Determine the (x, y) coordinate at the center of the cell enclosing the given text.  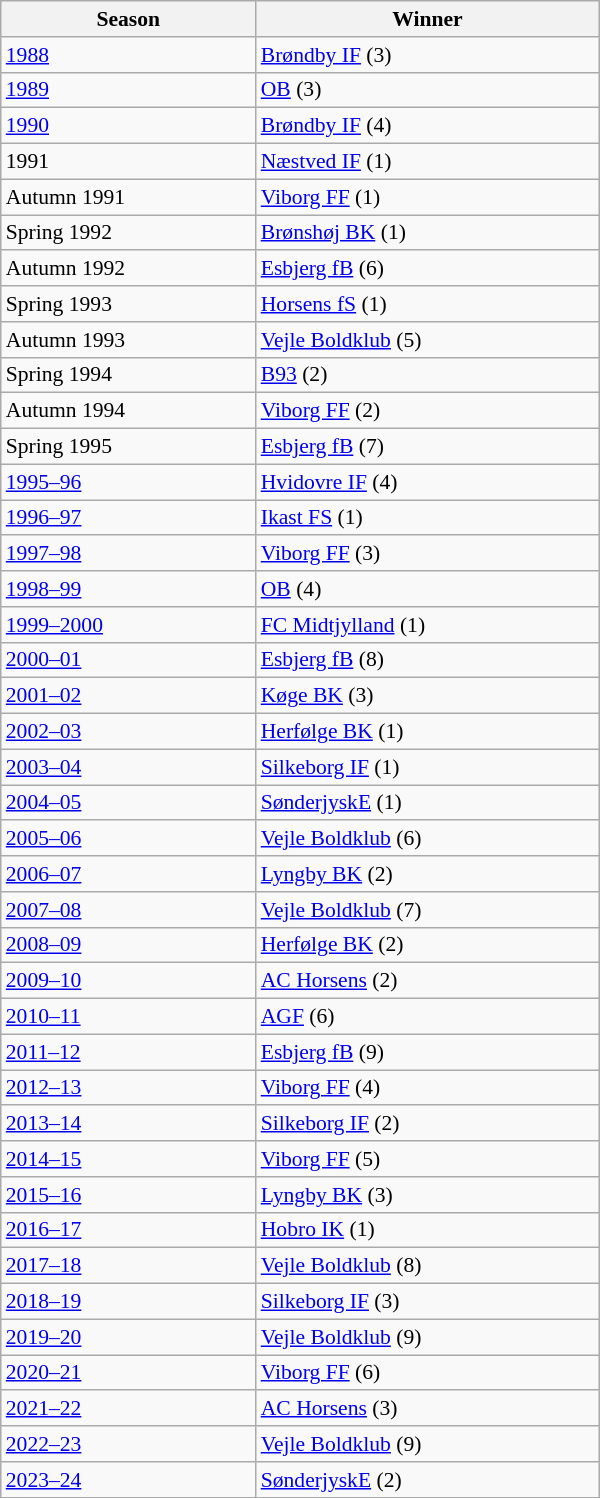
Autumn 1992 (128, 269)
Næstved IF (1) (428, 162)
2007–08 (128, 910)
Esbjerg fB (8) (428, 660)
Autumn 1994 (128, 411)
Lyngby BK (3) (428, 1195)
Vejle Boldklub (6) (428, 839)
Esbjerg fB (7) (428, 447)
Silkeborg IF (2) (428, 1124)
Ikast FS (1) (428, 518)
2010–11 (128, 1017)
2003–04 (128, 767)
2000–01 (128, 660)
B93 (2) (428, 375)
Spring 1992 (128, 233)
2016–17 (128, 1230)
2021–22 (128, 1409)
Viborg FF (2) (428, 411)
2014–15 (128, 1159)
2005–06 (128, 839)
FC Midtjylland (1) (428, 625)
2017–18 (128, 1266)
Horsens fS (1) (428, 304)
Viborg FF (6) (428, 1373)
1999–2000 (128, 625)
2013–14 (128, 1124)
2009–10 (128, 981)
Herfølge BK (2) (428, 945)
2011–12 (128, 1052)
OB (4) (428, 589)
Brønshøj BK (1) (428, 233)
2001–02 (128, 696)
Viborg FF (1) (428, 197)
Autumn 1993 (128, 340)
2002–03 (128, 732)
Spring 1995 (128, 447)
Vejle Boldklub (7) (428, 910)
Autumn 1991 (128, 197)
1990 (128, 126)
AC Horsens (3) (428, 1409)
Season (128, 19)
Silkeborg IF (3) (428, 1302)
Hobro IK (1) (428, 1230)
SønderjyskE (2) (428, 1480)
1991 (128, 162)
Viborg FF (5) (428, 1159)
2022–23 (128, 1444)
1988 (128, 55)
2015–16 (128, 1195)
Vejle Boldklub (5) (428, 340)
Lyngby BK (2) (428, 874)
Hvidovre IF (4) (428, 482)
Brøndby IF (3) (428, 55)
Viborg FF (4) (428, 1088)
Viborg FF (3) (428, 554)
1996–97 (128, 518)
AC Horsens (2) (428, 981)
Esbjerg fB (6) (428, 269)
2020–21 (128, 1373)
SønderjyskE (1) (428, 803)
Esbjerg fB (9) (428, 1052)
OB (3) (428, 90)
Silkeborg IF (1) (428, 767)
1997–98 (128, 554)
Spring 1994 (128, 375)
Spring 1993 (128, 304)
Vejle Boldklub (8) (428, 1266)
2004–05 (128, 803)
Winner (428, 19)
2018–19 (128, 1302)
1995–96 (128, 482)
2006–07 (128, 874)
Herfølge BK (1) (428, 732)
2019–20 (128, 1337)
2012–13 (128, 1088)
1989 (128, 90)
Brøndby IF (4) (428, 126)
1998–99 (128, 589)
AGF (6) (428, 1017)
2023–24 (128, 1480)
Køge BK (3) (428, 696)
2008–09 (128, 945)
